For the text-containing cell, return its midpoint in [X, Y] coordinate format. 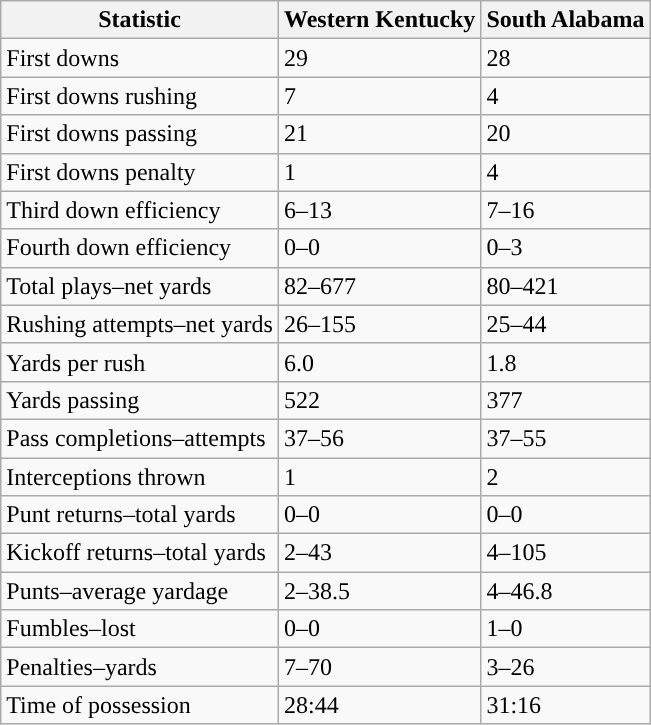
Third down efficiency [140, 210]
80–421 [566, 286]
Total plays–net yards [140, 286]
6–13 [379, 210]
Interceptions thrown [140, 477]
25–44 [566, 324]
First downs [140, 58]
4–105 [566, 553]
Fumbles–lost [140, 629]
First downs penalty [140, 172]
37–56 [379, 438]
South Alabama [566, 20]
2–43 [379, 553]
21 [379, 134]
1–0 [566, 629]
Punts–average yardage [140, 591]
First downs passing [140, 134]
26–155 [379, 324]
28:44 [379, 705]
3–26 [566, 667]
2–38.5 [379, 591]
Fourth down efficiency [140, 248]
6.0 [379, 362]
31:16 [566, 705]
Yards per rush [140, 362]
28 [566, 58]
First downs rushing [140, 96]
522 [379, 400]
Time of possession [140, 705]
Yards passing [140, 400]
Penalties–yards [140, 667]
Pass completions–attempts [140, 438]
0–3 [566, 248]
82–677 [379, 286]
4–46.8 [566, 591]
Western Kentucky [379, 20]
Kickoff returns–total yards [140, 553]
7–16 [566, 210]
7–70 [379, 667]
2 [566, 477]
7 [379, 96]
29 [379, 58]
20 [566, 134]
Statistic [140, 20]
377 [566, 400]
37–55 [566, 438]
Punt returns–total yards [140, 515]
1.8 [566, 362]
Rushing attempts–net yards [140, 324]
